Determine the [X, Y] coordinate at the center of the cell enclosing the given text.  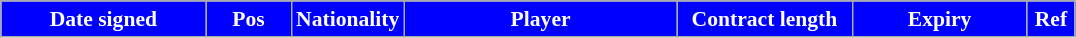
Expiry [940, 19]
Date signed [104, 19]
Player [540, 19]
Ref [1051, 19]
Contract length [764, 19]
Pos [248, 19]
Nationality [348, 19]
